Pinpoint the cell where the given text exists, returning its [X, Y] midpoint coordinate. 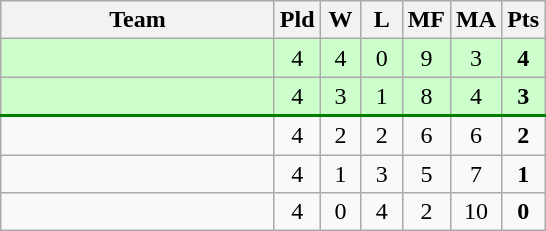
Pld [297, 20]
L [382, 20]
9 [426, 58]
Pts [524, 20]
MF [426, 20]
W [340, 20]
10 [476, 212]
MA [476, 20]
8 [426, 96]
7 [476, 173]
5 [426, 173]
Team [138, 20]
